Search for the cell housing the specified text and yield its (X, Y) center coordinate. 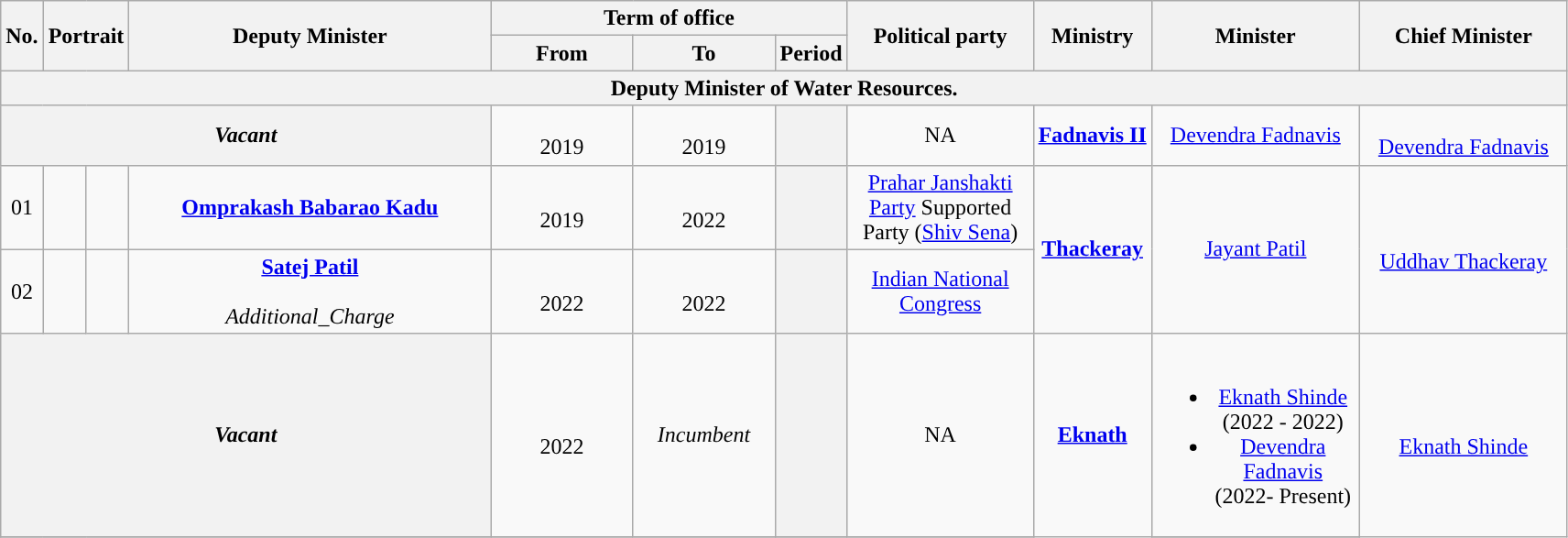
Deputy Minister of Water Resources. (784, 88)
Ministry (1092, 36)
Incumbent (703, 434)
Political party (940, 36)
To (703, 53)
Uddhav Thackeray (1464, 249)
Indian National Congress (940, 291)
No. (22, 36)
Eknath Shinde (1464, 434)
Chief Minister (1464, 36)
Minister (1255, 36)
From (562, 53)
Eknath (1092, 434)
Portrait (86, 36)
Period (811, 53)
Fadnavis II (1092, 136)
02 (22, 291)
Term of office (669, 18)
Satej Patil Additional_Charge (310, 291)
Thackeray (1092, 249)
Eknath Shinde(2022 - 2022)Devendra Fadnavis (2022- Present) (1255, 434)
Omprakash Babarao Kadu (310, 207)
Jayant Patil (1255, 249)
01 (22, 207)
Deputy Minister (310, 36)
Prahar Janshakti Party Supported Party (Shiv Sena) (940, 207)
